Capture the cell that displays the provided text and extract its (X, Y) central coordinate. 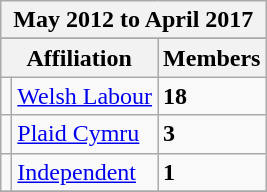
May 2012 to April 2017 (134, 20)
Affiliation (80, 58)
1 (212, 172)
Members (212, 58)
18 (212, 96)
Welsh Labour (85, 96)
Plaid Cymru (85, 134)
3 (212, 134)
Independent (85, 172)
